Scan for the cell matching the given text and deliver its (X, Y) coordinate at center. 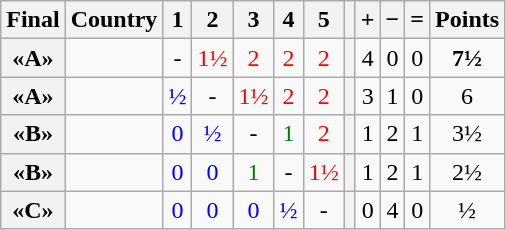
− (392, 20)
6 (468, 96)
5 (324, 20)
Final (33, 20)
«C» (33, 210)
Country (114, 20)
7½ (468, 58)
Points (468, 20)
= (418, 20)
+ (368, 20)
3½ (468, 134)
2½ (468, 172)
